Provide the (X, Y) coordinate of the cell's center where the given text is located.  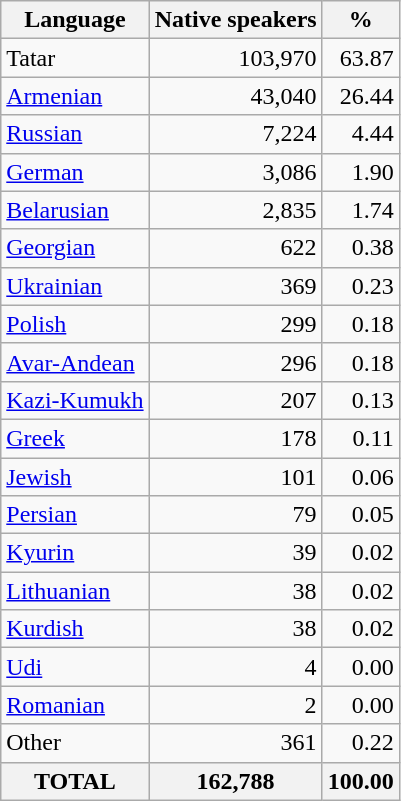
3,086 (236, 172)
% (360, 20)
100.00 (360, 781)
4.44 (360, 134)
1.74 (360, 210)
2 (236, 705)
7,224 (236, 134)
63.87 (360, 58)
Jewish (75, 477)
79 (236, 515)
361 (236, 743)
Georgian (75, 248)
Romanian (75, 705)
1.90 (360, 172)
178 (236, 438)
207 (236, 400)
0.22 (360, 743)
296 (236, 362)
Kazi-Kumukh (75, 400)
2,835 (236, 210)
4 (236, 667)
0.05 (360, 515)
Greek (75, 438)
39 (236, 553)
Persian (75, 515)
26.44 (360, 96)
Language (75, 20)
Tatar (75, 58)
Lithuanian (75, 591)
369 (236, 286)
162,788 (236, 781)
Armenian (75, 96)
0.06 (360, 477)
Russian (75, 134)
43,040 (236, 96)
Belarusian (75, 210)
0.38 (360, 248)
German (75, 172)
0.11 (360, 438)
Polish (75, 324)
103,970 (236, 58)
Ukrainian (75, 286)
TOTAL (75, 781)
Kurdish (75, 629)
Udi (75, 667)
Native speakers (236, 20)
101 (236, 477)
0.13 (360, 400)
Avar-Andean (75, 362)
622 (236, 248)
0.23 (360, 286)
Other (75, 743)
Kyurin (75, 553)
299 (236, 324)
